Return (X, Y) of the center of cell containing provided text 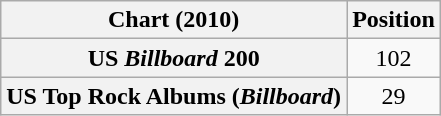
102 (394, 58)
Position (394, 20)
29 (394, 96)
US Billboard 200 (174, 58)
Chart (2010) (174, 20)
US Top Rock Albums (Billboard) (174, 96)
